Detect which cell encompasses the target text, then output its [x, y] center coordinate. 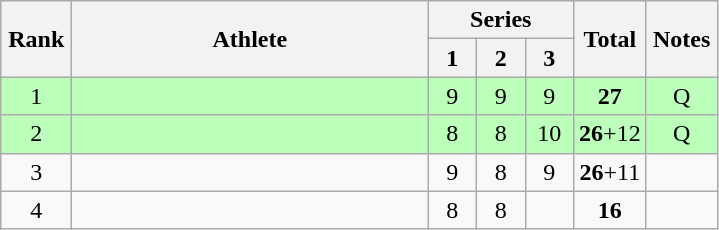
Series [501, 20]
26+12 [610, 134]
10 [550, 134]
Rank [36, 39]
Athlete [250, 39]
4 [36, 210]
27 [610, 96]
Total [610, 39]
16 [610, 210]
Notes [682, 39]
26+11 [610, 172]
